Pinpoint the cell where the given text exists, returning its (x, y) midpoint coordinate. 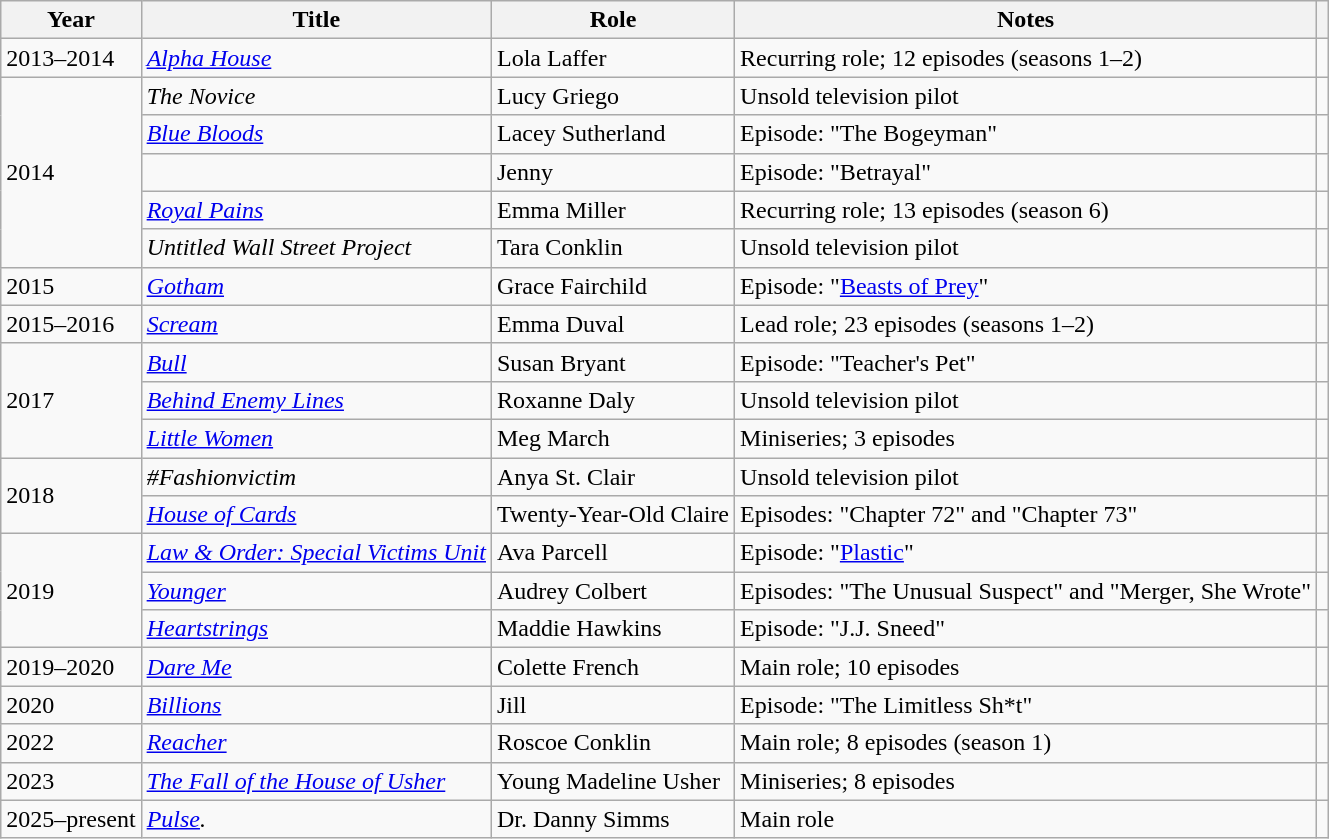
Blue Bloods (316, 134)
Lead role; 23 episodes (seasons 1–2) (1026, 324)
2019–2020 (71, 667)
Dr. Danny Simms (612, 819)
Alpha House (316, 58)
2017 (71, 400)
2020 (71, 705)
House of Cards (316, 515)
Emma Miller (612, 210)
Episode: "The Limitless Sh*t" (1026, 705)
Episode: "The Bogeyman" (1026, 134)
Tara Conklin (612, 248)
Role (612, 20)
Audrey Colbert (612, 591)
Lacey Sutherland (612, 134)
Roxanne Daly (612, 400)
Colette French (612, 667)
#Fashionvictim (316, 477)
Reacher (316, 743)
The Novice (316, 96)
Miniseries; 8 episodes (1026, 781)
Meg March (612, 438)
Episodes: "Chapter 72" and "Chapter 73" (1026, 515)
Pulse. (316, 819)
2022 (71, 743)
2013–2014 (71, 58)
Main role; 10 episodes (1026, 667)
Jill (612, 705)
Main role; 8 episodes (season 1) (1026, 743)
Episode: "Betrayal" (1026, 172)
Gotham (316, 286)
Maddie Hawkins (612, 629)
Title (316, 20)
2023 (71, 781)
Episode: "Plastic" (1026, 553)
Lucy Griego (612, 96)
Behind Enemy Lines (316, 400)
Recurring role; 13 episodes (season 6) (1026, 210)
Jenny (612, 172)
Episodes: "The Unusual Suspect" and "Merger, She Wrote" (1026, 591)
2015 (71, 286)
Episode: "Beasts of Prey" (1026, 286)
Episode: "Teacher's Pet" (1026, 362)
Bull (316, 362)
Main role (1026, 819)
2018 (71, 496)
The Fall of the House of Usher (316, 781)
Royal Pains (316, 210)
2015–2016 (71, 324)
Anya St. Clair (612, 477)
Year (71, 20)
Heartstrings (316, 629)
Susan Bryant (612, 362)
Lola Laffer (612, 58)
2025–present (71, 819)
Scream (316, 324)
Miniseries; 3 episodes (1026, 438)
2014 (71, 172)
2019 (71, 591)
Ava Parcell (612, 553)
Billions (316, 705)
Little Women (316, 438)
Younger (316, 591)
Dare Me (316, 667)
Law & Order: Special Victims Unit (316, 553)
Untitled Wall Street Project (316, 248)
Notes (1026, 20)
Recurring role; 12 episodes (seasons 1–2) (1026, 58)
Emma Duval (612, 324)
Young Madeline Usher (612, 781)
Twenty-Year-Old Claire (612, 515)
Episode: "J.J. Sneed" (1026, 629)
Grace Fairchild (612, 286)
Roscoe Conklin (612, 743)
